Return the (X, Y) coordinate for the center point of the cell that contains the specified text.  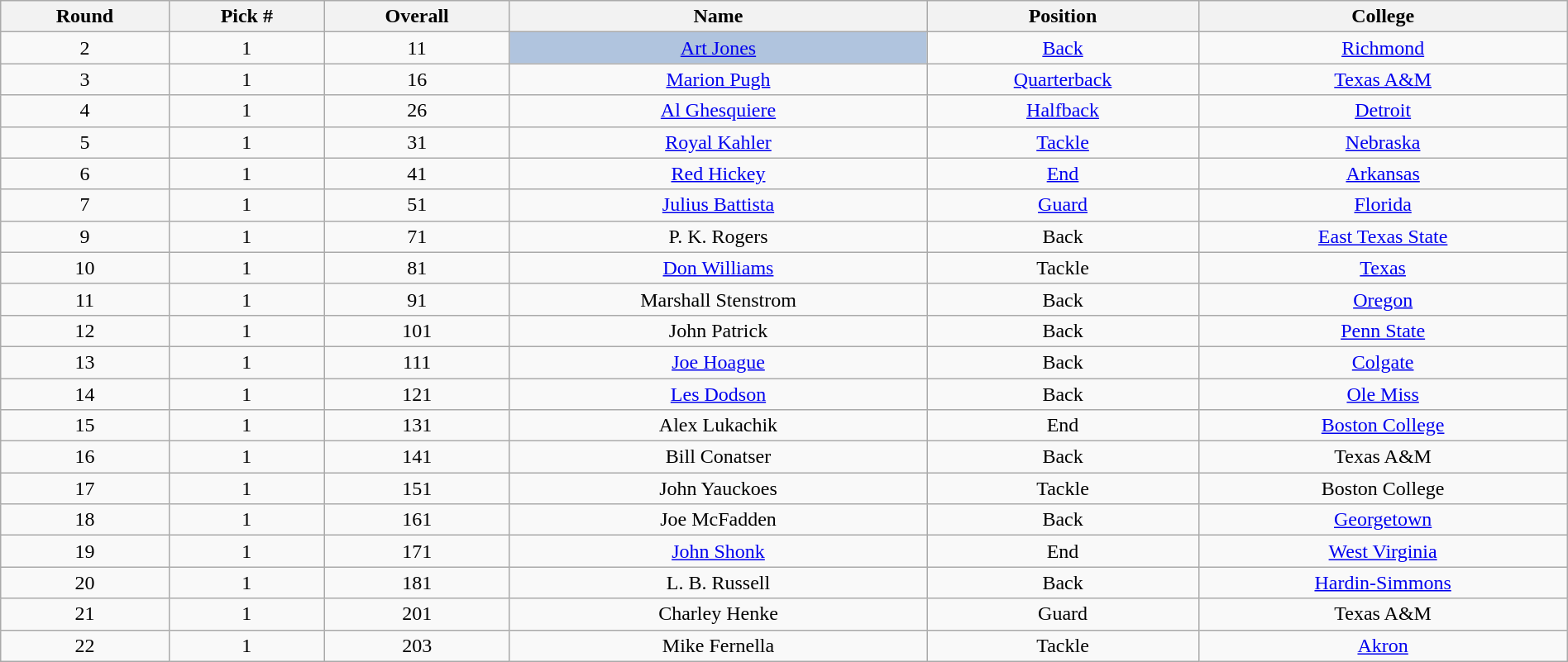
College (1383, 17)
Nebraska (1383, 142)
Arkansas (1383, 174)
15 (84, 426)
Florida (1383, 205)
East Texas State (1383, 236)
P. K. Rogers (718, 236)
22 (84, 645)
2 (84, 48)
West Virginia (1383, 551)
Akron (1383, 645)
Name (718, 17)
Al Ghesquiere (718, 111)
Colgate (1383, 362)
Richmond (1383, 48)
18 (84, 520)
Detroit (1383, 111)
Overall (417, 17)
L. B. Russell (718, 583)
Joe McFadden (718, 520)
John Patrick (718, 331)
161 (417, 520)
4 (84, 111)
Position (1063, 17)
9 (84, 236)
20 (84, 583)
Charley Henke (718, 614)
Ole Miss (1383, 394)
13 (84, 362)
Alex Lukachik (718, 426)
51 (417, 205)
5 (84, 142)
17 (84, 488)
203 (417, 645)
Mike Fernella (718, 645)
101 (417, 331)
141 (417, 457)
81 (417, 268)
Quarterback (1063, 79)
Royal Kahler (718, 142)
3 (84, 79)
Art Jones (718, 48)
John Yauckoes (718, 488)
Marion Pugh (718, 79)
26 (417, 111)
201 (417, 614)
14 (84, 394)
Oregon (1383, 299)
71 (417, 236)
151 (417, 488)
John Shonk (718, 551)
Les Dodson (718, 394)
Marshall Stenstrom (718, 299)
41 (417, 174)
Joe Hoague (718, 362)
111 (417, 362)
Georgetown (1383, 520)
181 (417, 583)
131 (417, 426)
6 (84, 174)
Julius Battista (718, 205)
Texas (1383, 268)
Bill Conatser (718, 457)
Pick # (246, 17)
7 (84, 205)
91 (417, 299)
Halfback (1063, 111)
121 (417, 394)
19 (84, 551)
Red Hickey (718, 174)
Penn State (1383, 331)
Round (84, 17)
Don Williams (718, 268)
Hardin-Simmons (1383, 583)
21 (84, 614)
12 (84, 331)
31 (417, 142)
171 (417, 551)
10 (84, 268)
